Search for the cell housing the specified text and yield its (X, Y) center coordinate. 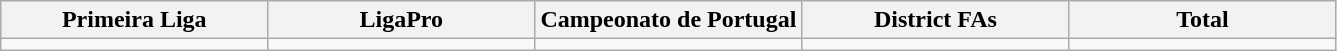
Total (1202, 20)
District FAs (936, 20)
Primeira Liga (134, 20)
Campeonato de Portugal (668, 20)
LigaPro (402, 20)
